Capture the cell that displays the provided text and extract its (X, Y) central coordinate. 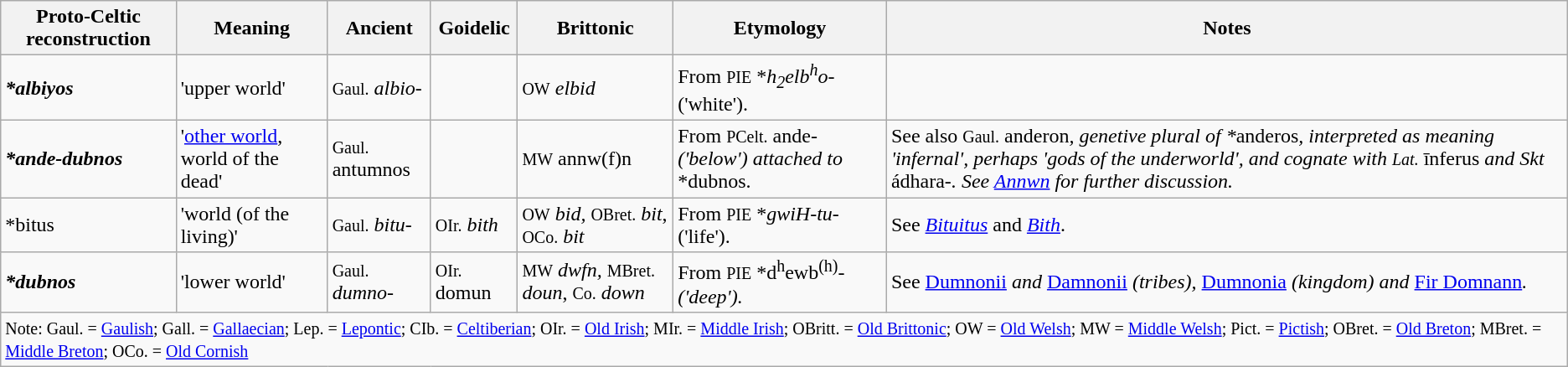
Gaul. dumno- (379, 282)
OIr. domun (474, 282)
*albiyos (89, 88)
From PIE *dhewb(h)- ('deep'). (781, 282)
Meaning (251, 28)
MW annw(f)n (596, 159)
See Bituitus and Bith. (1226, 225)
Proto-Celtic reconstruction (89, 28)
OIr. bith (474, 225)
Notes (1226, 28)
'upper world' (251, 88)
*ande-dubnos (89, 159)
*dubnos (89, 282)
See Dumnonii and Damnonii (tribes), Dumnonia (kingdom) and Fir Domnann. (1226, 282)
From PIE *h2elbho- ('white'). (781, 88)
From PIE *gwiH-tu- ('life'). (781, 225)
Gaul. albio- (379, 88)
Brittonic (596, 28)
Ancient (379, 28)
'lower world' (251, 282)
From PCelt. ande- ('below') attached to *dubnos. (781, 159)
OW elbid (596, 88)
OW bid, OBret. bit, OCo. bit (596, 225)
Gaul. bitu- (379, 225)
Etymology (781, 28)
MW dwfn, MBret. doun, Co. down (596, 282)
'world (of the living)' (251, 225)
'other world, world of the dead' (251, 159)
Gaul. antumnos (379, 159)
*bitus (89, 225)
Goidelic (474, 28)
